Extract the (x, y) coordinate from the center of the cell holding the provided text.  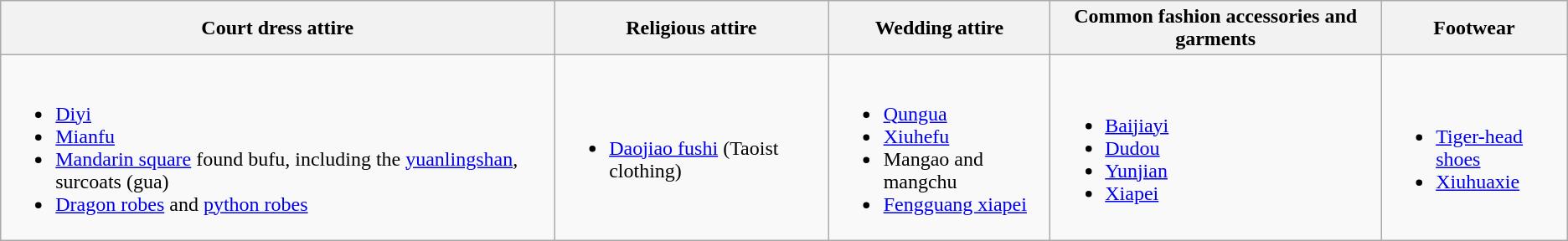
Tiger-head shoesXiuhuaxie (1474, 147)
QunguaXiuhefuMangao and mangchuFengguang xiapei (940, 147)
Religious attire (692, 28)
Daojiao fushi (Taoist clothing) (692, 147)
DiyiMianfuMandarin square found bufu, including the yuanlingshan, surcoats (gua)Dragon robes and python robes (278, 147)
Footwear (1474, 28)
Wedding attire (940, 28)
Common fashion accessories and garments (1216, 28)
Court dress attire (278, 28)
BaijiayiDudouYunjianXiapei (1216, 147)
